Identify which cell holds the provided text, then report its [x, y] central coordinate. 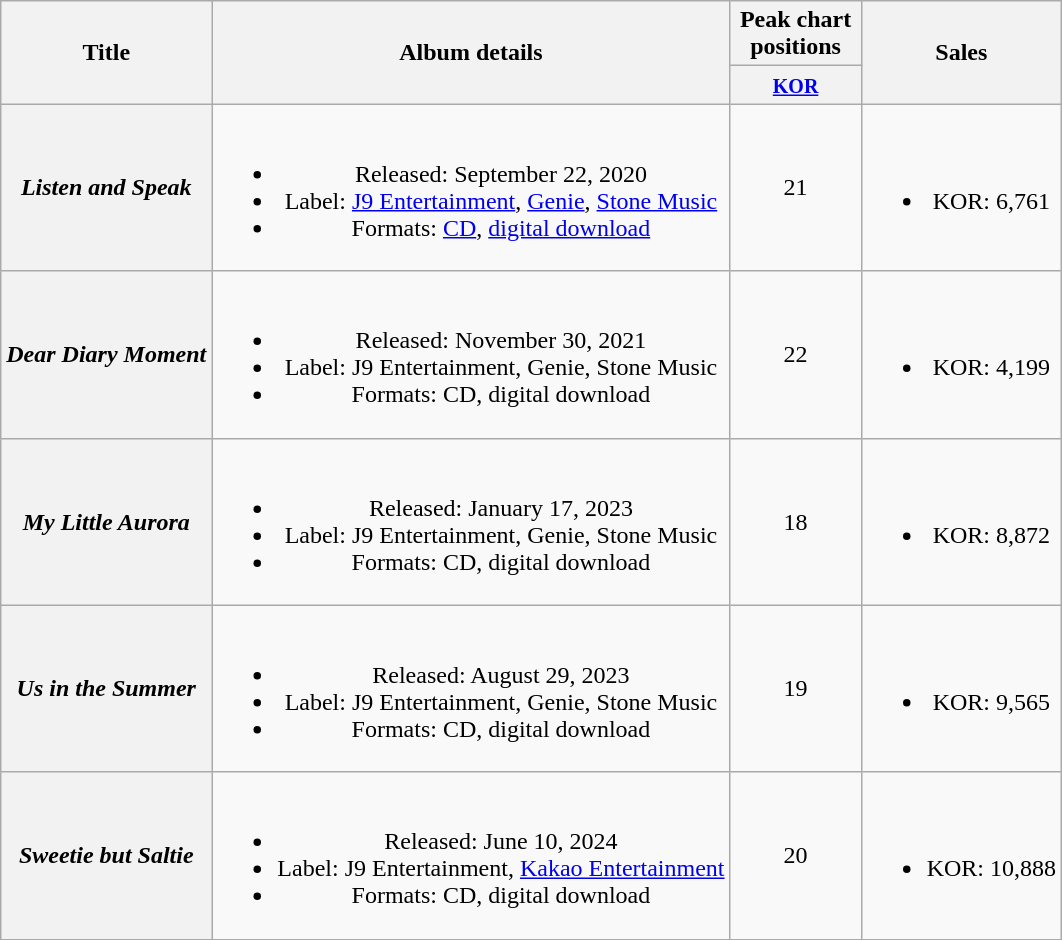
22 [796, 354]
Album details [471, 52]
20 [796, 856]
Us in the Summer [106, 688]
Dear Diary Moment [106, 354]
Released: June 10, 2024Label: J9 Entertainment, Kakao EntertainmentFormats: CD, digital download [471, 856]
21 [796, 188]
KOR: 8,872 [961, 522]
19 [796, 688]
KOR: 10,888 [961, 856]
Released: September 22, 2020Label: J9 Entertainment, Genie, Stone MusicFormats: CD, digital download [471, 188]
Released: January 17, 2023Label: J9 Entertainment, Genie, Stone MusicFormats: CD, digital download [471, 522]
KOR: 9,565 [961, 688]
Released: August 29, 2023Label: J9 Entertainment, Genie, Stone MusicFormats: CD, digital download [471, 688]
KOR [796, 85]
Peak chart positions [796, 34]
Title [106, 52]
18 [796, 522]
KOR: 6,761 [961, 188]
Released: November 30, 2021Label: J9 Entertainment, Genie, Stone MusicFormats: CD, digital download [471, 354]
My Little Aurora [106, 522]
Sales [961, 52]
Listen and Speak [106, 188]
Sweetie but Saltie [106, 856]
KOR: 4,199 [961, 354]
